Return the [X, Y] coordinate for the center point of the cell that contains the specified text.  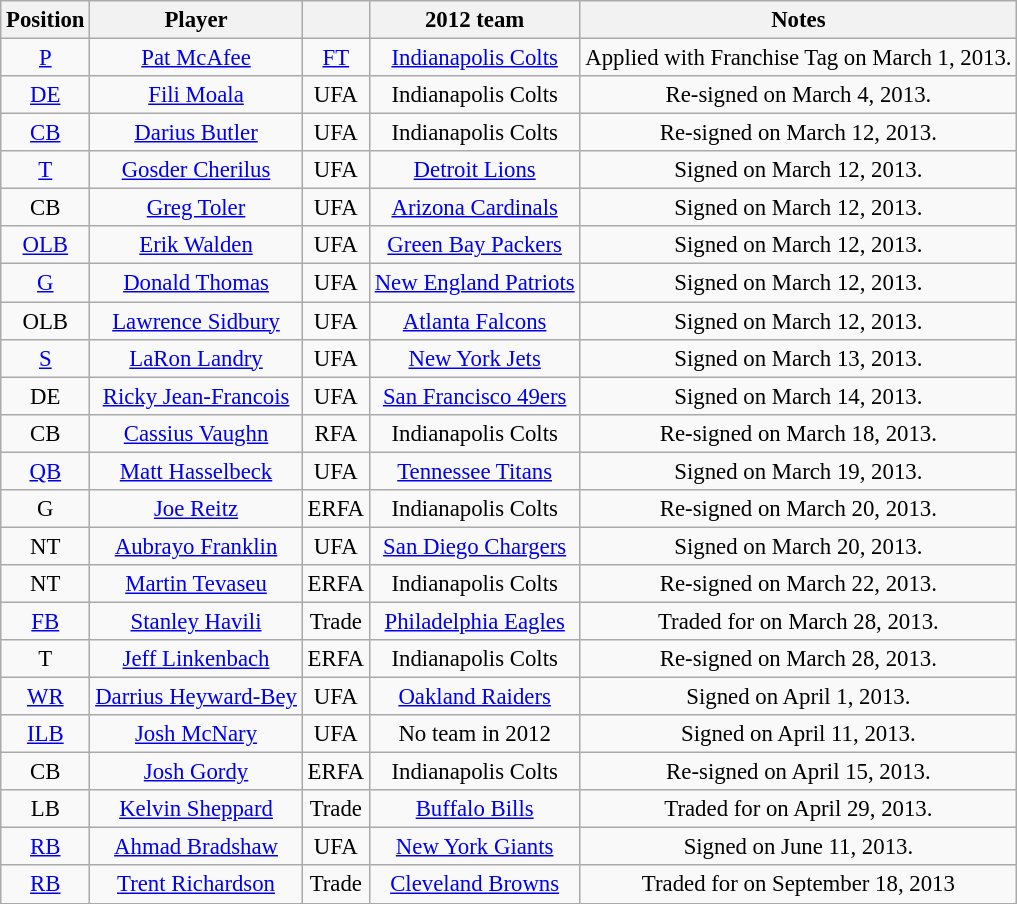
Pat McAfee [196, 58]
S [46, 358]
Darrius Heyward-Bey [196, 697]
Oakland Raiders [474, 697]
Fili Moala [196, 95]
Signed on April 11, 2013. [798, 734]
Erik Walden [196, 245]
Greg Toler [196, 208]
Cleveland Browns [474, 885]
Trent Richardson [196, 885]
Traded for on March 28, 2013. [798, 621]
FT [336, 58]
Josh Gordy [196, 772]
Buffalo Bills [474, 809]
Gosder Cherilus [196, 170]
LaRon Landry [196, 358]
FB [46, 621]
ILB [46, 734]
San Francisco 49ers [474, 396]
Jeff Linkenbach [196, 659]
Signed on April 1, 2013. [798, 697]
Aubrayo Franklin [196, 546]
WR [46, 697]
2012 team [474, 20]
Martin Tevaseu [196, 584]
Lawrence Sidbury [196, 321]
Signed on March 19, 2013. [798, 471]
Position [46, 20]
LB [46, 809]
Notes [798, 20]
Arizona Cardinals [474, 208]
Kelvin Sheppard [196, 809]
Cassius Vaughn [196, 433]
Re-signed on March 20, 2013. [798, 509]
Ahmad Bradshaw [196, 847]
Donald Thomas [196, 283]
Re-signed on March 12, 2013. [798, 133]
Signed on March 20, 2013. [798, 546]
Stanley Havili [196, 621]
Re-signed on March 22, 2013. [798, 584]
Matt Hasselbeck [196, 471]
Detroit Lions [474, 170]
QB [46, 471]
New England Patriots [474, 283]
New York Jets [474, 358]
Re-signed on March 18, 2013. [798, 433]
Player [196, 20]
Re-signed on April 15, 2013. [798, 772]
Philadelphia Eagles [474, 621]
Re-signed on March 4, 2013. [798, 95]
San Diego Chargers [474, 546]
Green Bay Packers [474, 245]
New York Giants [474, 847]
Tennessee Titans [474, 471]
Applied with Franchise Tag on March 1, 2013. [798, 58]
Signed on March 13, 2013. [798, 358]
Josh McNary [196, 734]
Signed on March 14, 2013. [798, 396]
Atlanta Falcons [474, 321]
Ricky Jean-Francois [196, 396]
Traded for on April 29, 2013. [798, 809]
Signed on June 11, 2013. [798, 847]
No team in 2012 [474, 734]
Re-signed on March 28, 2013. [798, 659]
Darius Butler [196, 133]
RFA [336, 433]
Joe Reitz [196, 509]
Traded for on September 18, 2013 [798, 885]
P [46, 58]
